Provide the (X, Y) coordinate of the cell's center where the given text is located.  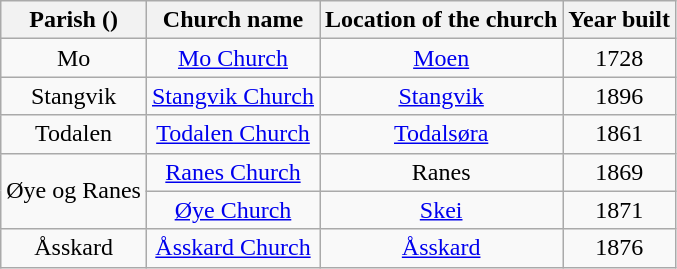
Mo Church (232, 58)
Todalen (74, 134)
Location of the church (442, 20)
Åsskard Church (232, 248)
Moen (442, 58)
Parish () (74, 20)
1861 (620, 134)
1876 (620, 248)
Ranes Church (232, 172)
Skei (442, 210)
1869 (620, 172)
Todalen Church (232, 134)
Ranes (442, 172)
Year built (620, 20)
Todalsøra (442, 134)
Stangvik Church (232, 96)
Mo (74, 58)
Church name (232, 20)
1871 (620, 210)
Øye og Ranes (74, 191)
1728 (620, 58)
1896 (620, 96)
Øye Church (232, 210)
